Identify which cell holds the provided text, then report its (x, y) central coordinate. 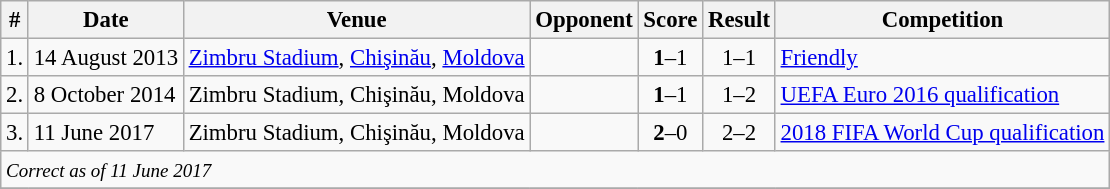
Opponent (584, 20)
3. (15, 133)
2–2 (740, 133)
2018 FIFA World Cup qualification (942, 133)
8 October 2014 (106, 95)
Score (670, 20)
1–2 (740, 95)
2–0 (670, 133)
Correct as of 11 June 2017 (556, 170)
# (15, 20)
Date (106, 20)
Friendly (942, 58)
Competition (942, 20)
11 June 2017 (106, 133)
Venue (356, 20)
1. (15, 58)
UEFA Euro 2016 qualification (942, 95)
2. (15, 95)
Result (740, 20)
14 August 2013 (106, 58)
